Extract the [x, y] coordinate from the center of the cell holding the provided text.  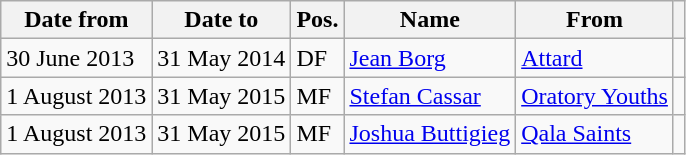
Date to [222, 20]
From [595, 20]
Joshua Buttigieg [430, 134]
Oratory Youths [595, 96]
DF [318, 58]
Jean Borg [430, 58]
Name [430, 20]
Stefan Cassar [430, 96]
31 May 2014 [222, 58]
Pos. [318, 20]
Date from [76, 20]
Qala Saints [595, 134]
30 June 2013 [76, 58]
Attard [595, 58]
